Find where the given text appears and provide that cell's center as [X, Y] coordinate. 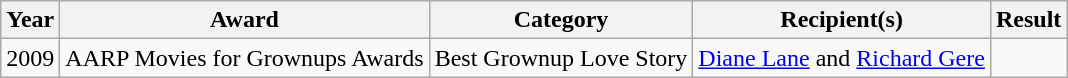
2009 [30, 58]
Recipient(s) [842, 20]
Best Grownup Love Story [561, 58]
Category [561, 20]
AARP Movies for Grownups Awards [244, 58]
Result [1028, 20]
Diane Lane and Richard Gere [842, 58]
Award [244, 20]
Year [30, 20]
